Pinpoint the cell where the given text exists, returning its (X, Y) midpoint coordinate. 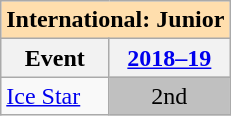
2nd (170, 96)
Event (55, 58)
Ice Star (55, 96)
2018–19 (170, 58)
International: Junior (116, 20)
